Capture the cell that displays the provided text and extract its (x, y) central coordinate. 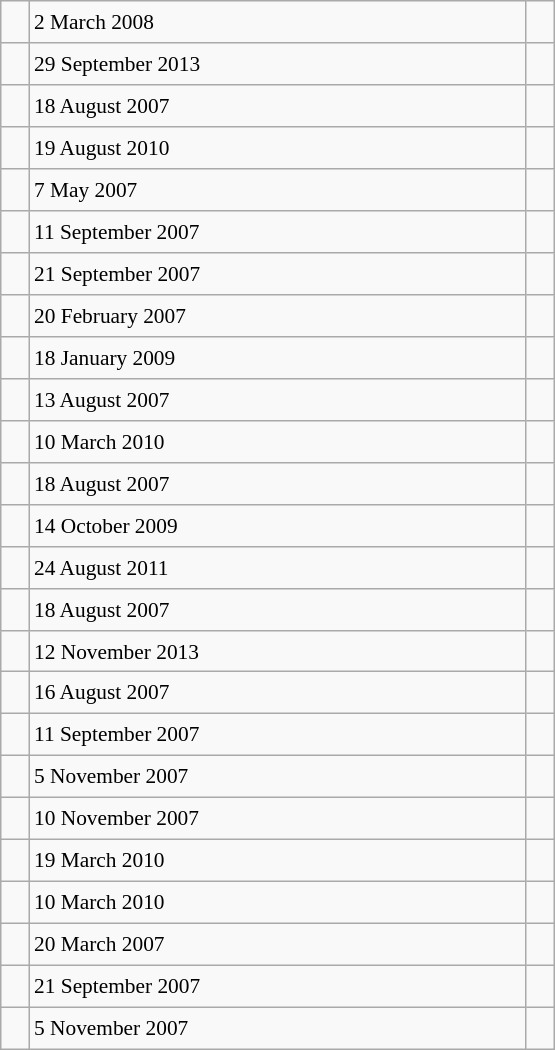
7 May 2007 (278, 190)
20 March 2007 (278, 945)
12 November 2013 (278, 651)
24 August 2011 (278, 567)
18 January 2009 (278, 358)
2 March 2008 (278, 22)
19 March 2010 (278, 861)
20 February 2007 (278, 316)
14 October 2009 (278, 525)
10 November 2007 (278, 819)
16 August 2007 (278, 693)
29 September 2013 (278, 64)
13 August 2007 (278, 399)
19 August 2010 (278, 148)
